Scan for the cell matching the given text and deliver its [x, y] coordinate at center. 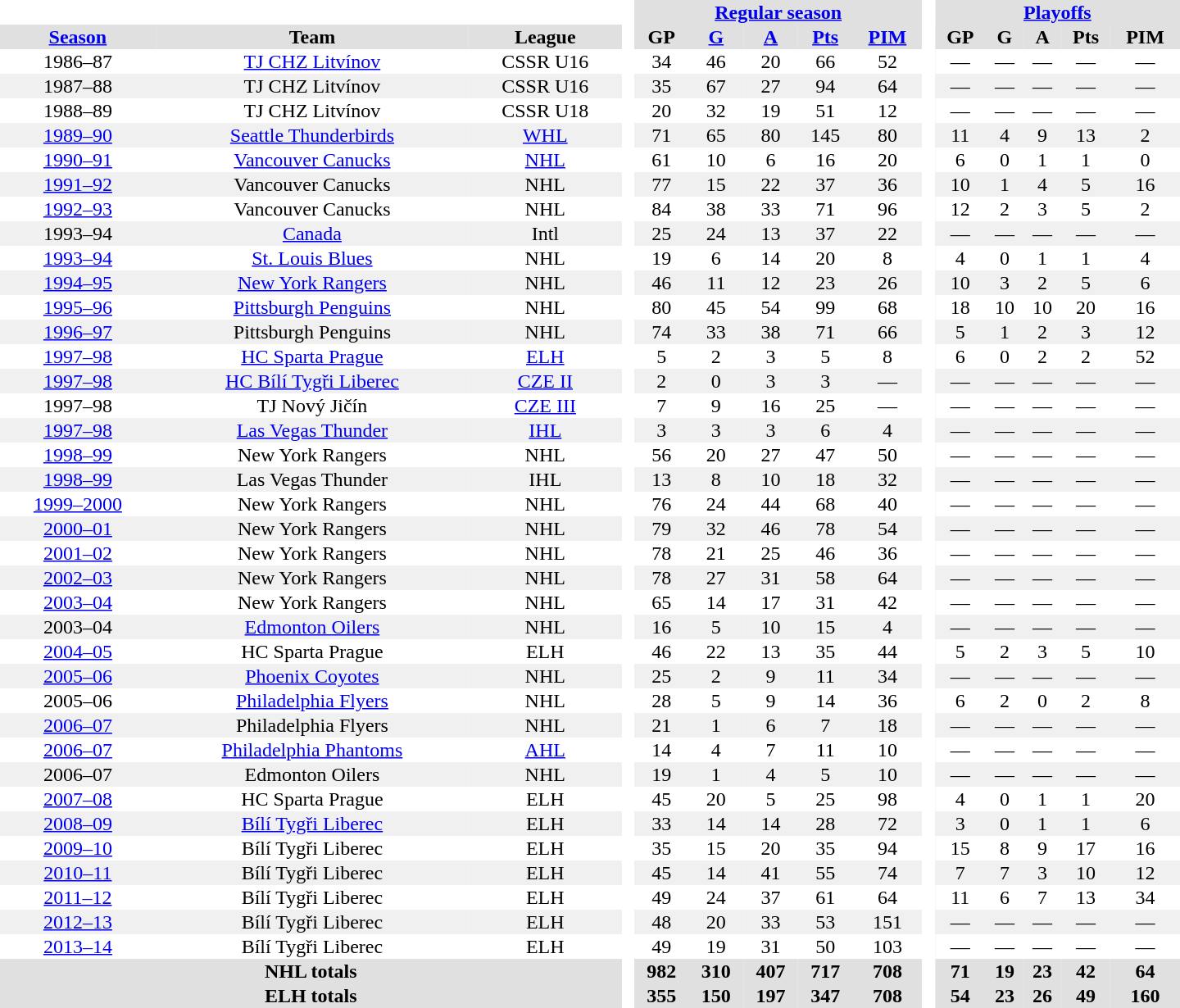
58 [826, 578]
2004–05 [78, 652]
1999–2000 [78, 504]
1995–96 [78, 307]
407 [770, 971]
1990–91 [78, 160]
47 [826, 455]
197 [770, 996]
48 [662, 922]
1991–92 [78, 184]
2001–02 [78, 553]
1989–90 [78, 135]
NHL totals [311, 971]
AHL [545, 750]
72 [888, 824]
84 [662, 209]
1986–87 [78, 61]
2011–12 [78, 897]
77 [662, 184]
347 [826, 996]
55 [826, 873]
145 [826, 135]
2013–14 [78, 947]
Playoffs [1057, 12]
40 [888, 504]
Team [312, 37]
2002–03 [78, 578]
2012–13 [78, 922]
CZE II [545, 381]
1988–89 [78, 111]
41 [770, 873]
150 [716, 996]
WHL [545, 135]
1992–93 [78, 209]
99 [826, 307]
Regular season [778, 12]
79 [662, 529]
982 [662, 971]
717 [826, 971]
56 [662, 455]
St. Louis Blues [312, 258]
160 [1146, 996]
Seattle Thunderbirds [312, 135]
103 [888, 947]
310 [716, 971]
67 [716, 86]
76 [662, 504]
51 [826, 111]
Season [78, 37]
Philadelphia Phantoms [312, 750]
2010–11 [78, 873]
CSSR U18 [545, 111]
1987–88 [78, 86]
53 [826, 922]
1996–97 [78, 332]
355 [662, 996]
2007–08 [78, 799]
2009–10 [78, 848]
96 [888, 209]
Phoenix Coyotes [312, 676]
HC Bílí Tygři Liberec [312, 381]
1994–95 [78, 283]
Canada [312, 234]
League [545, 37]
ELH totals [311, 996]
151 [888, 922]
2000–01 [78, 529]
TJ Nový Jičín [312, 406]
Intl [545, 234]
CZE III [545, 406]
98 [888, 799]
2008–09 [78, 824]
